From the cell containing the given text, extract its center point as (X, Y) coordinate. 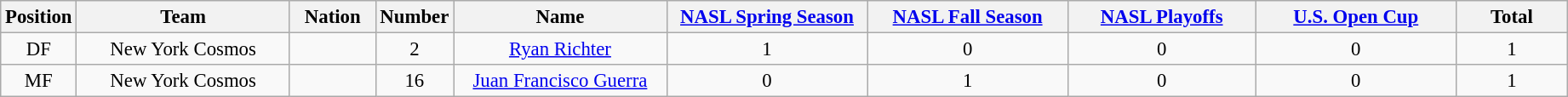
16 (415, 81)
NASL Playoffs (1161, 17)
Ryan Richter (560, 49)
Name (560, 17)
NASL Spring Season (767, 17)
Total (1512, 17)
U.S. Open Cup (1356, 17)
2 (415, 49)
Juan Francisco Guerra (560, 81)
Number (415, 17)
MF (39, 81)
Team (184, 17)
DF (39, 49)
Nation (332, 17)
NASL Fall Season (968, 17)
Position (39, 17)
